Pinpoint the cell where the given text exists, returning its (X, Y) midpoint coordinate. 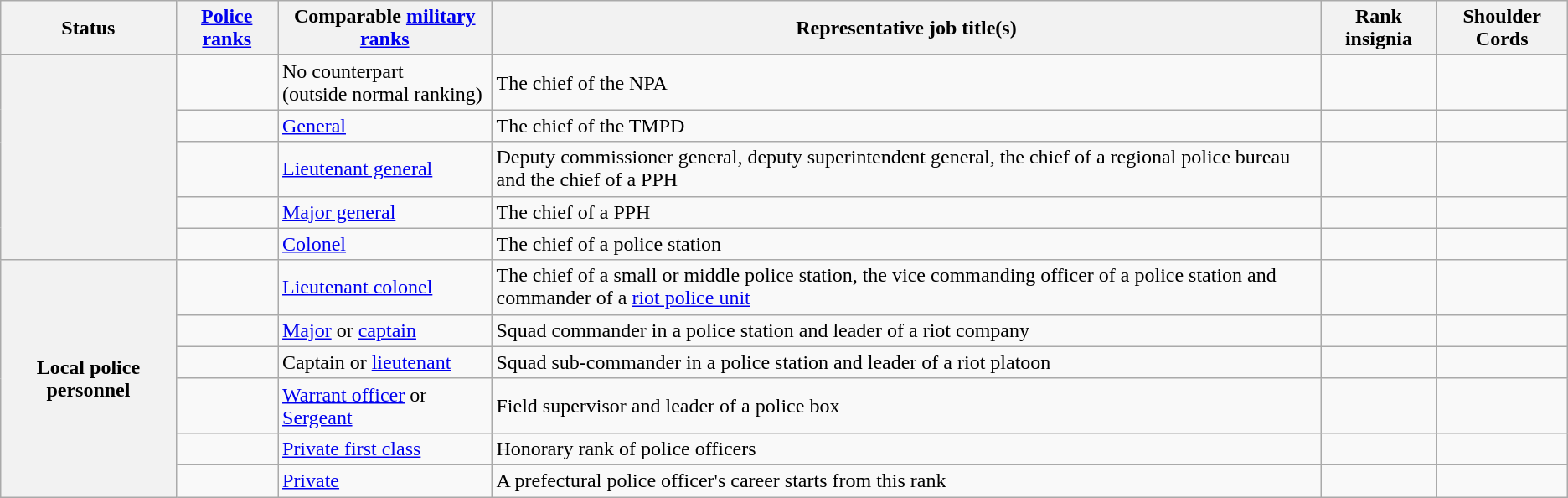
Lieutenant colonel (385, 287)
Major general (385, 212)
Shoulder Cords (1502, 29)
Warrant officer or Sergeant (385, 406)
Honorary rank of police officers (906, 449)
Squad sub-commander in a police station and leader of a riot platoon (906, 362)
The chief of a police station (906, 244)
Representative job title(s) (906, 29)
No counterpart(outside normal ranking) (385, 82)
Lieutenant general (385, 169)
Status (89, 29)
Police ranks (226, 29)
Local police personnel (89, 378)
General (385, 126)
Major or captain (385, 330)
Private first class (385, 449)
Rank insignia (1379, 29)
The chief of a PPH (906, 212)
The chief of a small or middle police station, the vice commanding officer of a police station and commander of a riot police unit (906, 287)
Private (385, 480)
Field supervisor and leader of a police box (906, 406)
Comparable military ranks (385, 29)
Colonel (385, 244)
A prefectural police officer's career starts from this rank (906, 480)
Squad commander in a police station and leader of a riot company (906, 330)
The chief of the TMPD (906, 126)
Deputy commissioner general, deputy superintendent general, the chief of a regional police bureau and the chief of a PPH (906, 169)
Captain or lieutenant (385, 362)
The chief of the NPA (906, 82)
